From the cell containing the given text, extract its center point as (x, y) coordinate. 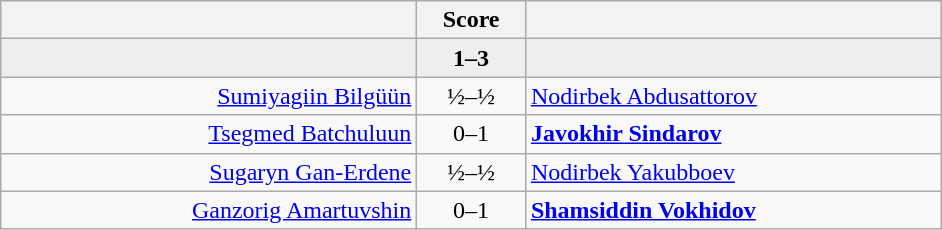
Javokhir Sindarov (733, 134)
Shamsiddin Vokhidov (733, 210)
Sugaryn Gan-Erdene (209, 172)
Nodirbek Abdusattorov (733, 96)
Nodirbek Yakubboev (733, 172)
Score (472, 20)
1–3 (472, 58)
Tsegmed Batchuluun (209, 134)
Sumiyagiin Bilgüün (209, 96)
Ganzorig Amartuvshin (209, 210)
